Scan for the cell matching the given text and deliver its (X, Y) coordinate at center. 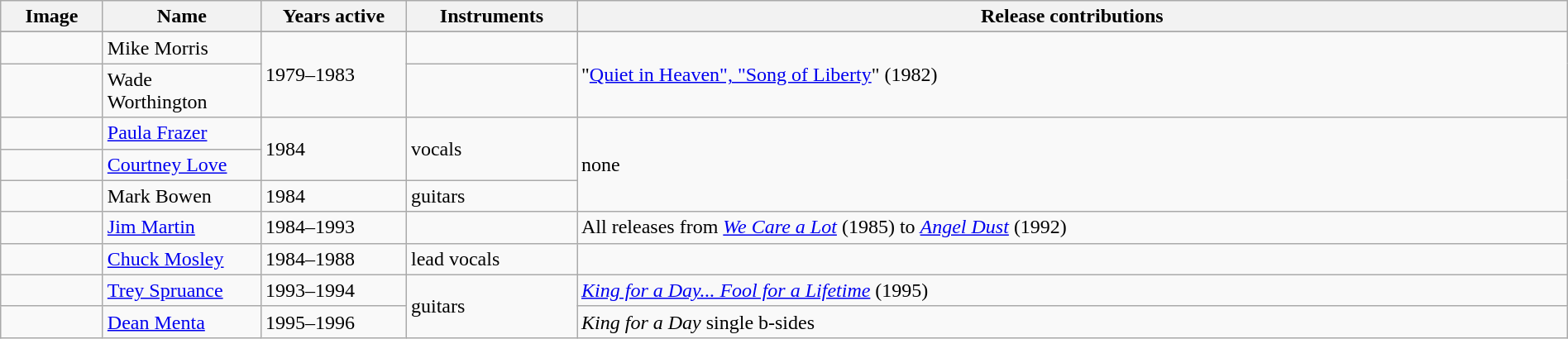
Name (182, 17)
Image (52, 17)
Paula Frazer (182, 133)
lead vocals (491, 259)
Mark Bowen (182, 196)
none (1073, 165)
Jim Martin (182, 227)
1984–1988 (333, 259)
Instruments (491, 17)
Release contributions (1073, 17)
All releases from We Care a Lot (1985) to Angel Dust (1992) (1073, 227)
"Quiet in Heaven", "Song of Liberty" (1982) (1073, 74)
vocals (491, 149)
Wade Worthington (182, 91)
1979–1983 (333, 74)
Years active (333, 17)
Dean Menta (182, 322)
1993–1994 (333, 290)
Chuck Mosley (182, 259)
Mike Morris (182, 48)
1984–1993 (333, 227)
King for a Day single b-sides (1073, 322)
Courtney Love (182, 165)
King for a Day... Fool for a Lifetime (1995) (1073, 290)
Trey Spruance (182, 290)
1995–1996 (333, 322)
